Return [X, Y] of the center of cell containing provided text 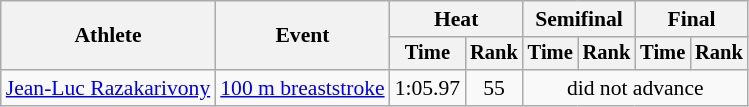
Semifinal [579, 19]
55 [494, 88]
Event [302, 36]
100 m breaststroke [302, 88]
Heat [456, 19]
Final [691, 19]
Jean-Luc Razakarivony [108, 88]
did not advance [636, 88]
Athlete [108, 36]
1:05.97 [428, 88]
